Pinpoint the cell where the given text exists, returning its [X, Y] midpoint coordinate. 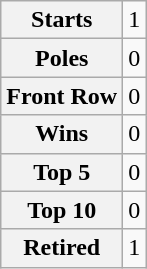
Wins [62, 134]
Poles [62, 58]
Front Row [62, 96]
Top 5 [62, 172]
Retired [62, 248]
Starts [62, 20]
Top 10 [62, 210]
